From the cell containing the given text, extract its center point as (x, y) coordinate. 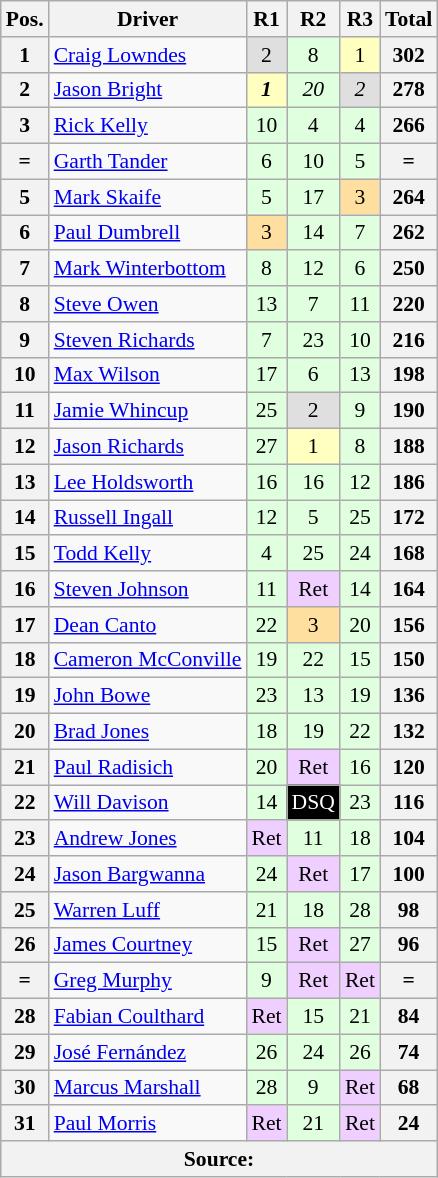
98 (408, 910)
Rick Kelly (148, 126)
220 (408, 304)
Max Wilson (148, 375)
84 (408, 1017)
100 (408, 874)
José Fernández (148, 1052)
Driver (148, 19)
164 (408, 589)
96 (408, 945)
31 (25, 1124)
104 (408, 839)
Source: (220, 1159)
186 (408, 482)
Total (408, 19)
Andrew Jones (148, 839)
Russell Ingall (148, 518)
Mark Winterbottom (148, 269)
198 (408, 375)
Cameron McConville (148, 660)
Jamie Whincup (148, 411)
156 (408, 625)
Marcus Marshall (148, 1088)
John Bowe (148, 696)
R1 (266, 19)
120 (408, 767)
132 (408, 732)
Jason Bargwanna (148, 874)
30 (25, 1088)
Pos. (25, 19)
29 (25, 1052)
Jason Richards (148, 447)
Todd Kelly (148, 554)
Garth Tander (148, 162)
R3 (360, 19)
R2 (314, 19)
Craig Lowndes (148, 55)
Paul Morris (148, 1124)
James Courtney (148, 945)
Greg Murphy (148, 981)
DSQ (314, 803)
Paul Dumbrell (148, 233)
Dean Canto (148, 625)
216 (408, 340)
250 (408, 269)
Brad Jones (148, 732)
150 (408, 660)
Fabian Coulthard (148, 1017)
264 (408, 197)
Mark Skaife (148, 197)
168 (408, 554)
278 (408, 90)
302 (408, 55)
188 (408, 447)
74 (408, 1052)
172 (408, 518)
Will Davison (148, 803)
Warren Luff (148, 910)
Steven Richards (148, 340)
Steven Johnson (148, 589)
266 (408, 126)
190 (408, 411)
Steve Owen (148, 304)
68 (408, 1088)
Lee Holdsworth (148, 482)
Jason Bright (148, 90)
116 (408, 803)
262 (408, 233)
Paul Radisich (148, 767)
136 (408, 696)
